Identify which cell holds the provided text, then report its [X, Y] central coordinate. 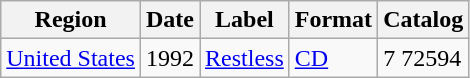
Label [245, 20]
Region [71, 20]
7 72594 [424, 58]
Date [170, 20]
Restless [245, 58]
1992 [170, 58]
United States [71, 58]
CD [333, 58]
Format [333, 20]
Catalog [424, 20]
